Search for the cell housing the specified text and yield its (X, Y) center coordinate. 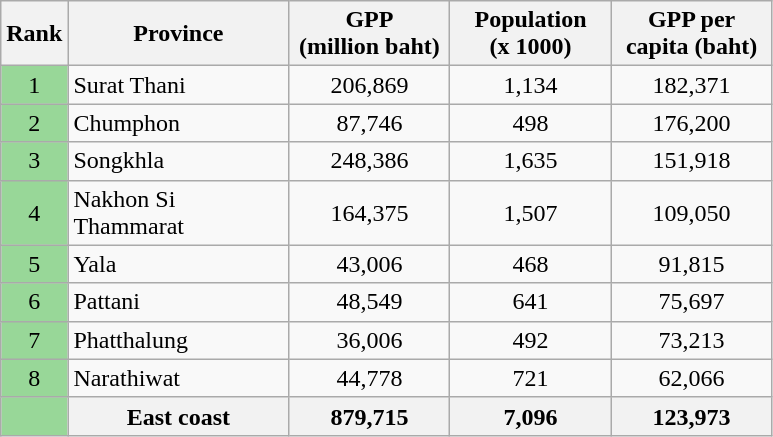
GPP per capita (baht) (692, 34)
4 (34, 212)
5 (34, 264)
GPP(million baht) (370, 34)
8 (34, 378)
1 (34, 85)
109,050 (692, 212)
492 (530, 340)
123,973 (692, 416)
7 (34, 340)
1,134 (530, 85)
468 (530, 264)
1,635 (530, 161)
3 (34, 161)
498 (530, 123)
Rank (34, 34)
Chumphon (178, 123)
Phatthalung (178, 340)
East coast (178, 416)
44,778 (370, 378)
73,213 (692, 340)
91,815 (692, 264)
Songkhla (178, 161)
151,918 (692, 161)
879,715 (370, 416)
206,869 (370, 85)
176,200 (692, 123)
48,549 (370, 302)
6 (34, 302)
62,066 (692, 378)
641 (530, 302)
Surat Thani (178, 85)
Pattani (178, 302)
164,375 (370, 212)
721 (530, 378)
87,746 (370, 123)
36,006 (370, 340)
Nakhon Si Thammarat (178, 212)
Province (178, 34)
182,371 (692, 85)
Yala (178, 264)
2 (34, 123)
43,006 (370, 264)
Population(x 1000) (530, 34)
75,697 (692, 302)
248,386 (370, 161)
1,507 (530, 212)
7,096 (530, 416)
Narathiwat (178, 378)
